Capture the cell that displays the provided text and extract its (X, Y) central coordinate. 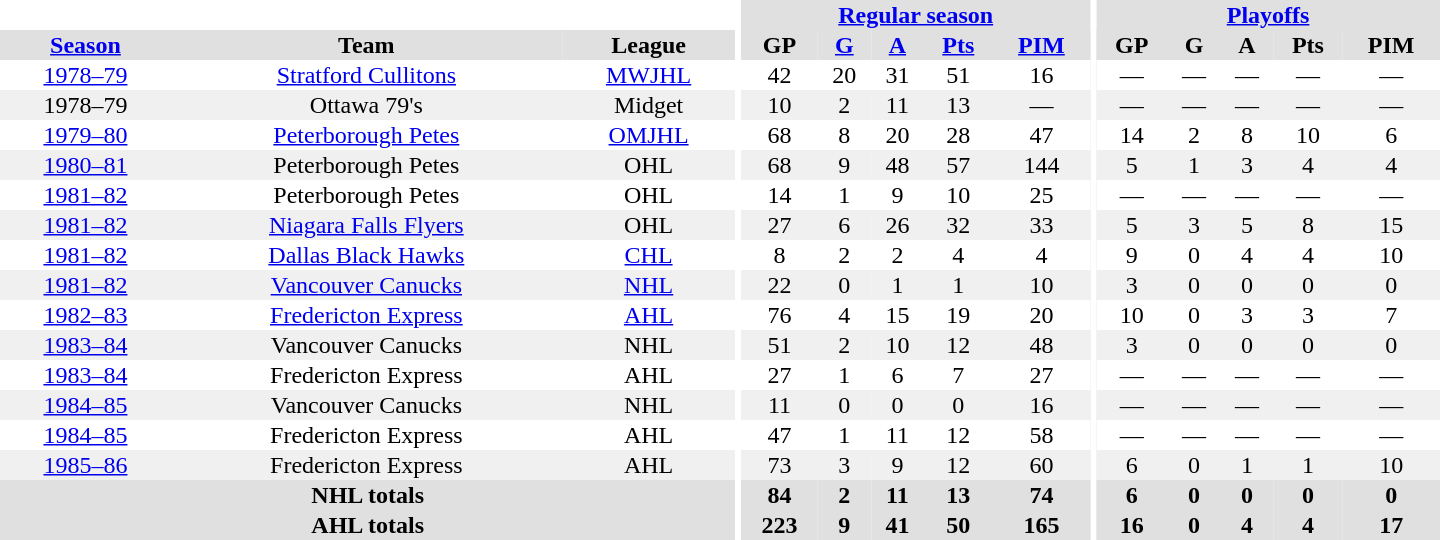
CHL (649, 255)
Season (86, 45)
57 (958, 165)
50 (958, 525)
Playoffs (1268, 15)
AHL totals (368, 525)
31 (898, 75)
144 (1042, 165)
Niagara Falls Flyers (366, 225)
25 (1042, 195)
Dallas Black Hawks (366, 255)
1979–80 (86, 135)
41 (898, 525)
26 (898, 225)
NHL totals (368, 495)
1980–81 (86, 165)
32 (958, 225)
Ottawa 79's (366, 105)
165 (1042, 525)
17 (1391, 525)
Stratford Cullitons (366, 75)
Midget (649, 105)
OMJHL (649, 135)
22 (780, 285)
28 (958, 135)
League (649, 45)
1985–86 (86, 465)
42 (780, 75)
74 (1042, 495)
76 (780, 315)
223 (780, 525)
19 (958, 315)
Regular season (916, 15)
60 (1042, 465)
Team (366, 45)
MWJHL (649, 75)
73 (780, 465)
1982–83 (86, 315)
33 (1042, 225)
58 (1042, 435)
84 (780, 495)
